Find where the given text appears and provide that cell's center as (X, Y) coordinate. 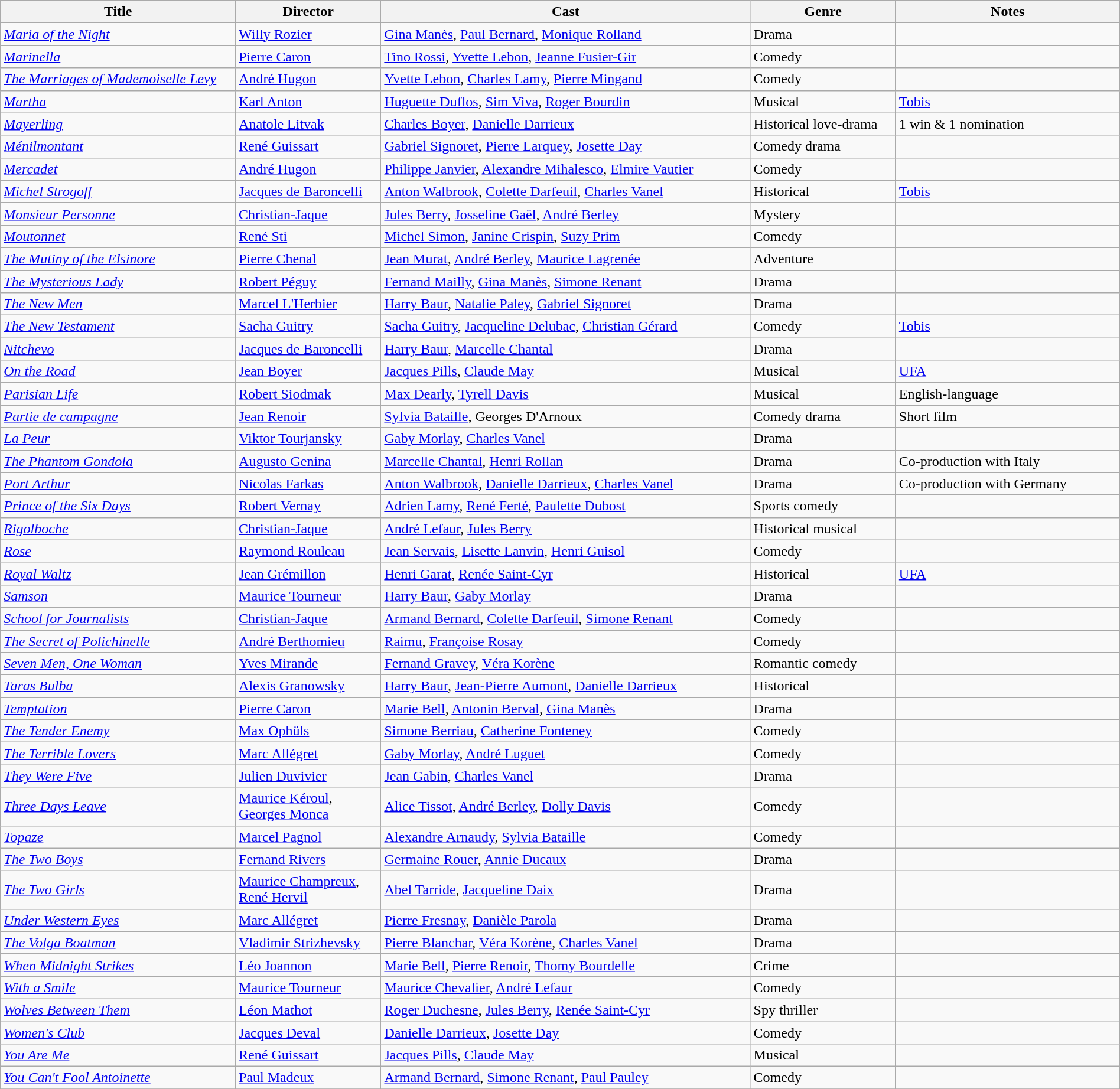
Fernand Rivers (308, 859)
Ménilmontant (118, 146)
Co-production with Germany (1008, 484)
Robert Siodmak (308, 394)
La Peur (118, 439)
Willy Rozier (308, 34)
Gaby Morlay, André Luguet (566, 754)
Alice Tissot, André Berley, Dolly Davis (566, 807)
Léo Joannon (308, 965)
André Berthomieu (308, 641)
Paul Madeux (308, 1078)
Sacha Guitry, Jacqueline Delubac, Christian Gérard (566, 327)
Co-production with Italy (1008, 461)
Anton Walbrook, Danielle Darrieux, Charles Vanel (566, 484)
Henri Garat, Renée Saint-Cyr (566, 573)
Mystery (823, 214)
Alexandre Arnaudy, Sylvia Bataille (566, 837)
The Marriages of Mademoiselle Levy (118, 79)
Short film (1008, 416)
Sacha Guitry (308, 327)
Partie de campagne (118, 416)
Jean Renoir (308, 416)
With a Smile (118, 987)
Rigolboche (118, 529)
Gabriel Signoret, Pierre Larquey, Josette Day (566, 146)
Roger Duchesne, Jules Berry, Renée Saint-Cyr (566, 1010)
Martha (118, 102)
The Mutiny of the Elsinore (118, 259)
You Are Me (118, 1055)
The Phantom Gondola (118, 461)
You Can't Fool Antoinette (118, 1078)
Michel Simon, Janine Crispin, Suzy Prim (566, 236)
Max Ophüls (308, 731)
Armand Bernard, Colette Darfeuil, Simone Renant (566, 618)
Robert Vernay (308, 506)
Sports comedy (823, 506)
Nitchevo (118, 349)
Yvette Lebon, Charles Lamy, Pierre Mingand (566, 79)
Germaine Rouer, Annie Ducaux (566, 859)
Director (308, 12)
Jules Berry, Josseline Gaël, André Berley (566, 214)
Léon Mathot (308, 1010)
Romantic comedy (823, 664)
Title (118, 12)
Adrien Lamy, René Ferté, Paulette Dubost (566, 506)
Charles Boyer, Danielle Darrieux (566, 124)
Jean Gabin, Charles Vanel (566, 776)
Pierre Fresnay, Danièle Parola (566, 920)
Rose (118, 551)
Cast (566, 12)
Moutonnet (118, 236)
Prince of the Six Days (118, 506)
Temptation (118, 709)
Maurice Champreux, René Hervil (308, 889)
Marie Bell, Antonin Berval, Gina Manès (566, 709)
Harry Baur, Natalie Paley, Gabriel Signoret (566, 304)
Danielle Darrieux, Josette Day (566, 1033)
Crime (823, 965)
Sylvia Bataille, Georges D'Arnoux (566, 416)
Samson (118, 596)
Historical musical (823, 529)
Gina Manès, Paul Bernard, Monique Rolland (566, 34)
The Tender Enemy (118, 731)
Marinella (118, 57)
Pierre Blanchar, Véra Korène, Charles Vanel (566, 943)
Harry Baur, Jean-Pierre Aumont, Danielle Darrieux (566, 686)
Anatole Litvak (308, 124)
The Two Boys (118, 859)
English-language (1008, 394)
Julien Duvivier (308, 776)
Abel Tarride, Jacqueline Daix (566, 889)
The New Men (118, 304)
René Sti (308, 236)
Adventure (823, 259)
Vladimir Strizhevsky (308, 943)
Maurice Kéroul, Georges Monca (308, 807)
Gaby Morlay, Charles Vanel (566, 439)
Topaze (118, 837)
The Two Girls (118, 889)
Michel Strogoff (118, 191)
Karl Anton (308, 102)
Genre (823, 12)
Maurice Chevalier, André Lefaur (566, 987)
Harry Baur, Marcelle Chantal (566, 349)
Simone Berriau, Catherine Fonteney (566, 731)
They Were Five (118, 776)
Yves Mirande (308, 664)
Port Arthur (118, 484)
Marcelle Chantal, Henri Rollan (566, 461)
Armand Bernard, Simone Renant, Paul Pauley (566, 1078)
Mercadet (118, 169)
The New Testament (118, 327)
Jean Murat, André Berley, Maurice Lagrenée (566, 259)
Royal Waltz (118, 573)
Marcel Pagnol (308, 837)
Tino Rossi, Yvette Lebon, Jeanne Fusier-Gir (566, 57)
Women's Club (118, 1033)
Fernand Mailly, Gina Manès, Simone Renant (566, 282)
Jacques Deval (308, 1033)
When Midnight Strikes (118, 965)
Pierre Chenal (308, 259)
Jean Boyer (308, 371)
Under Western Eyes (118, 920)
Viktor Tourjansky (308, 439)
School for Journalists (118, 618)
Wolves Between Them (118, 1010)
Parisian Life (118, 394)
1 win & 1 nomination (1008, 124)
On the Road (118, 371)
Anton Walbrook, Colette Darfeuil, Charles Vanel (566, 191)
Alexis Granowsky (308, 686)
Raymond Rouleau (308, 551)
Historical love-drama (823, 124)
Seven Men, One Woman (118, 664)
Harry Baur, Gaby Morlay (566, 596)
The Terrible Lovers (118, 754)
Robert Péguy (308, 282)
Spy thriller (823, 1010)
Taras Bulba (118, 686)
Notes (1008, 12)
The Mysterious Lady (118, 282)
André Lefaur, Jules Berry (566, 529)
Marcel L'Herbier (308, 304)
Fernand Gravey, Véra Korène (566, 664)
Monsieur Personne (118, 214)
Jean Servais, Lisette Lanvin, Henri Guisol (566, 551)
Marie Bell, Pierre Renoir, Thomy Bourdelle (566, 965)
Three Days Leave (118, 807)
Max Dearly, Tyrell Davis (566, 394)
The Volga Boatman (118, 943)
The Secret of Polichinelle (118, 641)
Augusto Genina (308, 461)
Philippe Janvier, Alexandre Mihalesco, Elmire Vautier (566, 169)
Huguette Duflos, Sim Viva, Roger Bourdin (566, 102)
Nicolas Farkas (308, 484)
Raimu, Françoise Rosay (566, 641)
Mayerling (118, 124)
Jean Grémillon (308, 573)
Maria of the Night (118, 34)
